Provide the [x, y] coordinate of the cell's center where the given text is located.  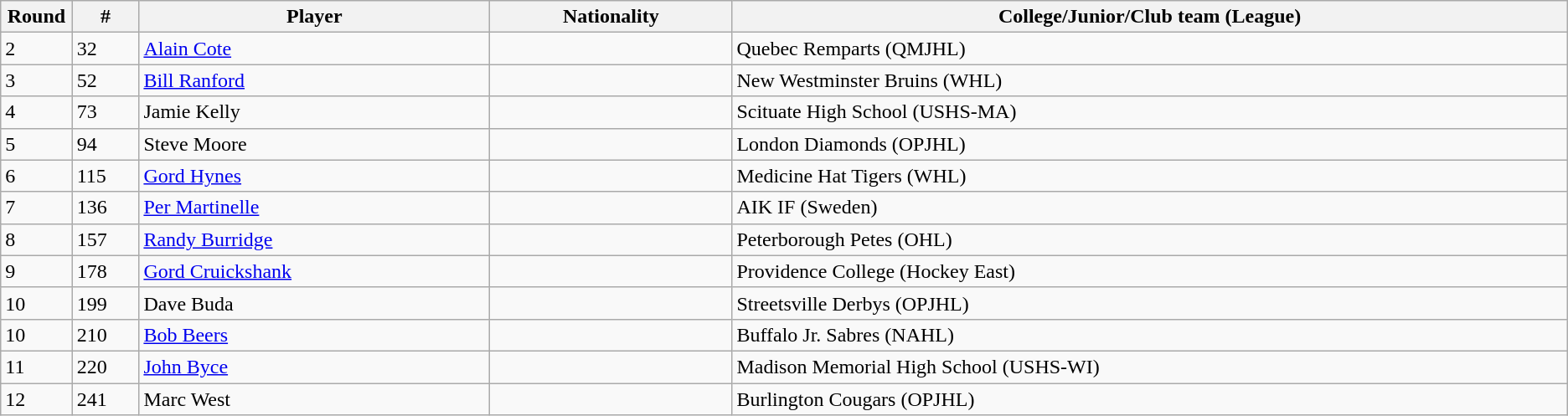
Jamie Kelly [315, 112]
Peterborough Petes (OHL) [1149, 239]
3 [37, 80]
Bob Beers [315, 335]
241 [106, 399]
Dave Buda [315, 303]
11 [37, 367]
12 [37, 399]
73 [106, 112]
Bill Ranford [315, 80]
6 [37, 176]
115 [106, 176]
Buffalo Jr. Sabres (NAHL) [1149, 335]
136 [106, 208]
210 [106, 335]
Marc West [315, 399]
Quebec Remparts (QMJHL) [1149, 49]
94 [106, 144]
32 [106, 49]
Scituate High School (USHS-MA) [1149, 112]
New Westminster Bruins (WHL) [1149, 80]
Round [37, 17]
52 [106, 80]
Streetsville Derbys (OPJHL) [1149, 303]
178 [106, 271]
Providence College (Hockey East) [1149, 271]
John Byce [315, 367]
Nationality [611, 17]
# [106, 17]
Gord Hynes [315, 176]
5 [37, 144]
199 [106, 303]
157 [106, 239]
Madison Memorial High School (USHS-WI) [1149, 367]
9 [37, 271]
4 [37, 112]
8 [37, 239]
Burlington Cougars (OPJHL) [1149, 399]
London Diamonds (OPJHL) [1149, 144]
2 [37, 49]
Gord Cruickshank [315, 271]
Alain Cote [315, 49]
Player [315, 17]
Medicine Hat Tigers (WHL) [1149, 176]
Steve Moore [315, 144]
Per Martinelle [315, 208]
AIK IF (Sweden) [1149, 208]
College/Junior/Club team (League) [1149, 17]
7 [37, 208]
Randy Burridge [315, 239]
220 [106, 367]
